Identify which cell holds the provided text, then report its (X, Y) central coordinate. 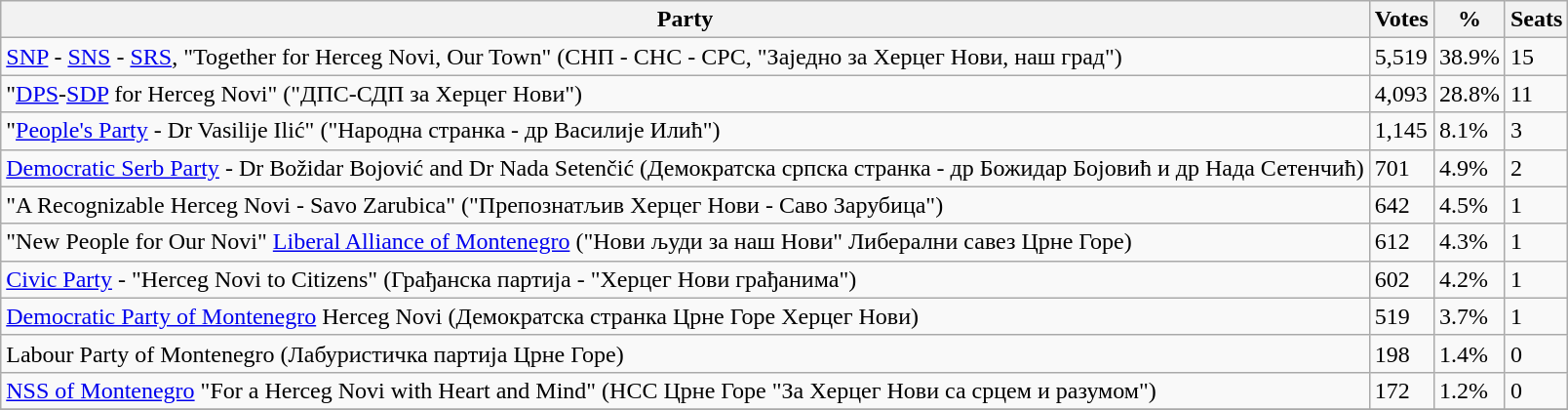
38.9% (1469, 57)
5,519 (1401, 57)
172 (1401, 390)
198 (1401, 353)
"DPS-SDP for Herceg Novi" ("ДПС-СДП за Херцег Нови") (685, 94)
602 (1401, 279)
Votes (1401, 20)
"People's Party - Dr Vasilije Ilić" ("Народна странка - др Василије Илић") (685, 131)
612 (1401, 242)
4,093 (1401, 94)
Democratic Serb Party - Dr Božidar Bojović and Dr Nada Setenčić (Демократска српска странка - др Божидар Бојовић и др Нада Сетенчић) (685, 168)
4.3% (1469, 242)
3.7% (1469, 316)
"A Recognizable Herceg Novi - Savo Zarubica" ("Препознатљив Херцег Нови - Саво Зарубица") (685, 205)
15 (1536, 57)
Party (685, 20)
642 (1401, 205)
4.5% (1469, 205)
Democratic Party of Montenegro Herceg Novi (Демократска странка Црне Горе Херцег Нови) (685, 316)
701 (1401, 168)
8.1% (1469, 131)
3 (1536, 131)
1.2% (1469, 390)
28.8% (1469, 94)
1.4% (1469, 353)
Labour Party of Montenegro (Лабуристичка партија Црне Горе) (685, 353)
4.9% (1469, 168)
519 (1401, 316)
"New People for Our Novi" Liberal Alliance of Montenegro ("Нови људи за наш Нови" Либерални савез Црне Горе) (685, 242)
% (1469, 20)
Seats (1536, 20)
4.2% (1469, 279)
NSS of Montenegro "For a Herceg Novi with Heart and Mind" (НСС Црне Горе "За Херцег Нови са срцем и разумом") (685, 390)
Civic Party - "Herceg Novi to Citizens" (Грађанска партија - "Херцег Нови грађанима") (685, 279)
11 (1536, 94)
1,145 (1401, 131)
SNP - SNS - SRS, "Together for Herceg Novi, Our Town" (СНП - СНС - СРС, "Заједно за Херцег Нови, наш град") (685, 57)
2 (1536, 168)
